Return (x, y) of the center of cell containing provided text 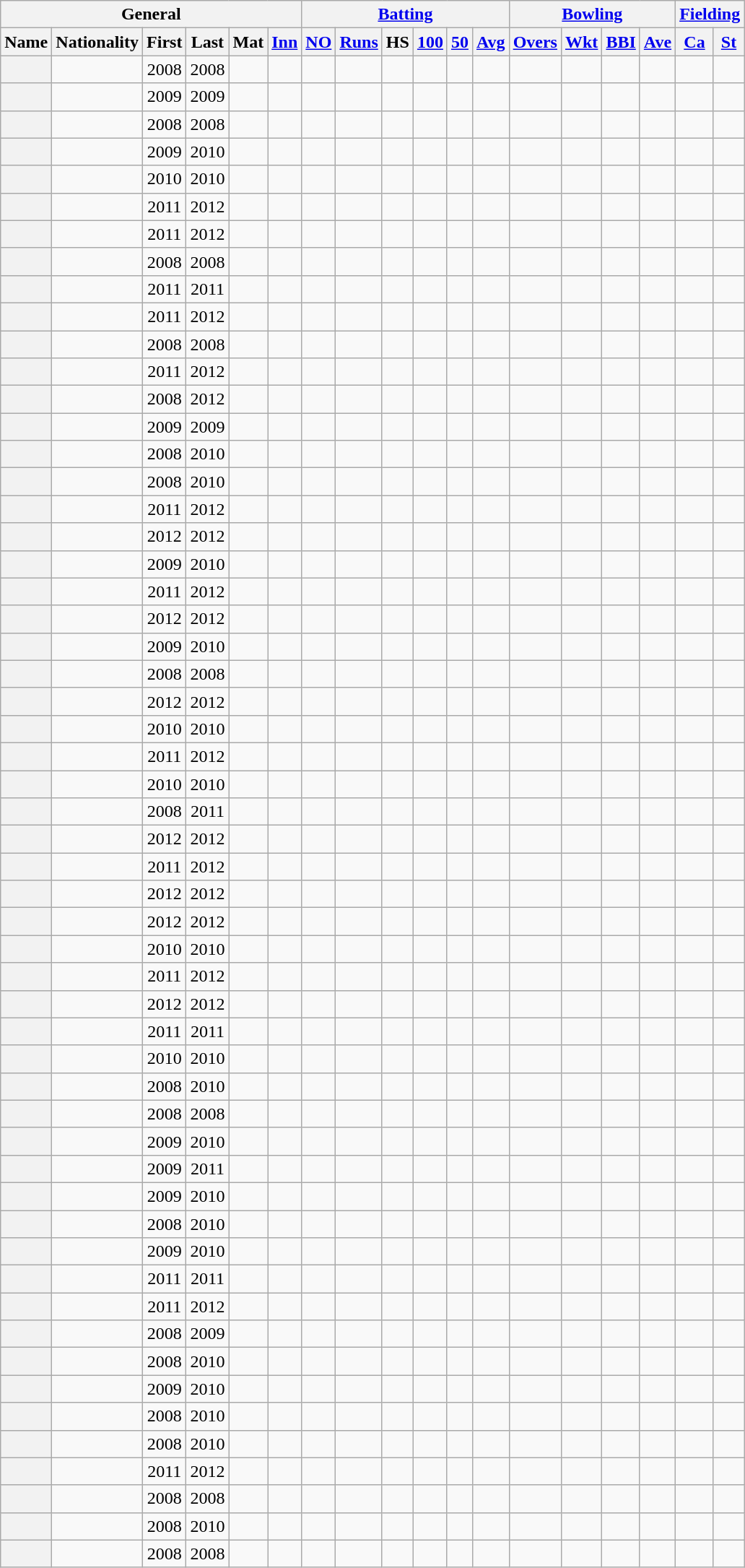
Wkt (581, 42)
Overs (535, 42)
St (728, 42)
Runs (359, 42)
Avg (491, 42)
HS (397, 42)
Bowling (592, 14)
NO (319, 42)
First (165, 42)
Batting (406, 14)
50 (459, 42)
Nationality (97, 42)
Inn (284, 42)
General (152, 14)
100 (430, 42)
Name (26, 42)
BBI (621, 42)
Mat (248, 42)
Ca (694, 42)
Ave (657, 42)
Fielding (710, 14)
Last (208, 42)
